Find where the given text appears and provide that cell's center as [X, Y] coordinate. 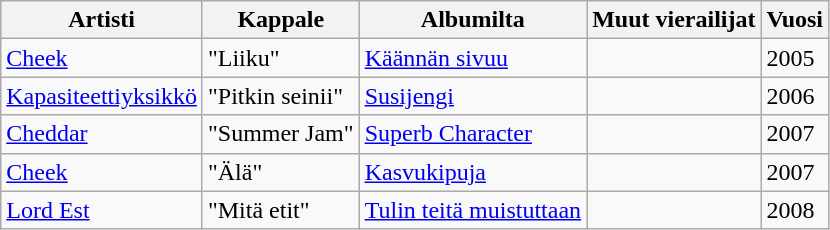
Albumilta [473, 20]
"Summer Jam" [280, 134]
Lord Est [102, 210]
2006 [795, 96]
"Älä" [280, 172]
"Liiku" [280, 58]
Tulin teitä muistuttaan [473, 210]
Vuosi [795, 20]
Kasvukipuja [473, 172]
"Mitä etit" [280, 210]
2005 [795, 58]
"Pitkin seinii" [280, 96]
2008 [795, 210]
Cheddar [102, 134]
Muut vierailijat [674, 20]
Susijengi [473, 96]
Superb Character [473, 134]
Käännän sivuu [473, 58]
Kapasiteettiyksikkö [102, 96]
Artisti [102, 20]
Kappale [280, 20]
